Return [x, y] of the center of cell containing provided text 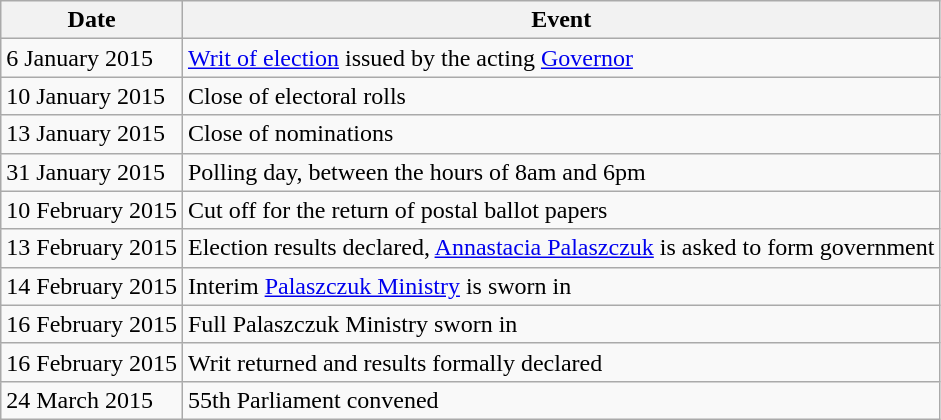
Full Palaszczuk Ministry sworn in [561, 324]
13 February 2015 [92, 248]
Interim Palaszczuk Ministry is sworn in [561, 286]
Event [561, 20]
10 January 2015 [92, 96]
31 January 2015 [92, 172]
10 February 2015 [92, 210]
Date [92, 20]
Writ of election issued by the acting Governor [561, 58]
Close of nominations [561, 134]
24 March 2015 [92, 400]
14 February 2015 [92, 286]
Close of electoral rolls [561, 96]
Polling day, between the hours of 8am and 6pm [561, 172]
Writ returned and results formally declared [561, 362]
55th Parliament convened [561, 400]
Election results declared, Annastacia Palaszczuk is asked to form government [561, 248]
13 January 2015 [92, 134]
Cut off for the return of postal ballot papers [561, 210]
6 January 2015 [92, 58]
